For the text-containing cell, return its midpoint in [X, Y] coordinate format. 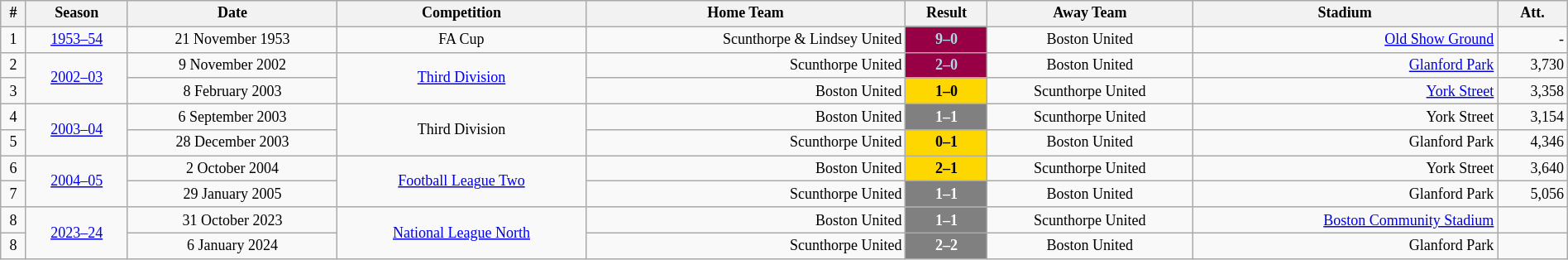
3,640 [1533, 169]
1–0 [946, 91]
6 January 2024 [232, 245]
2–2 [946, 245]
1953–54 [76, 40]
6 September 2003 [232, 116]
28 December 2003 [232, 142]
2 October 2004 [232, 169]
8 February 2003 [232, 91]
2003–04 [76, 129]
# [13, 13]
FA Cup [461, 40]
Date [232, 13]
3,730 [1533, 65]
National League North [461, 233]
5,056 [1533, 194]
2004–05 [76, 181]
5 [13, 142]
Boston Community Stadium [1345, 220]
9 November 2002 [232, 65]
2 [13, 65]
2–1 [946, 169]
Away Team [1090, 13]
2002–03 [76, 78]
4 [13, 116]
7 [13, 194]
3 [13, 91]
1 [13, 40]
Home Team [746, 13]
21 November 1953 [232, 40]
2023–24 [76, 233]
Att. [1533, 13]
6 [13, 169]
- [1533, 40]
31 October 2023 [232, 220]
Result [946, 13]
Stadium [1345, 13]
3,358 [1533, 91]
Season [76, 13]
Scunthorpe & Lindsey United [746, 40]
Football League Two [461, 181]
29 January 2005 [232, 194]
0–1 [946, 142]
2–0 [946, 65]
Competition [461, 13]
Old Show Ground [1345, 40]
3,154 [1533, 116]
9–0 [946, 40]
4,346 [1533, 142]
